From the cell containing the given text, extract its center point as [X, Y] coordinate. 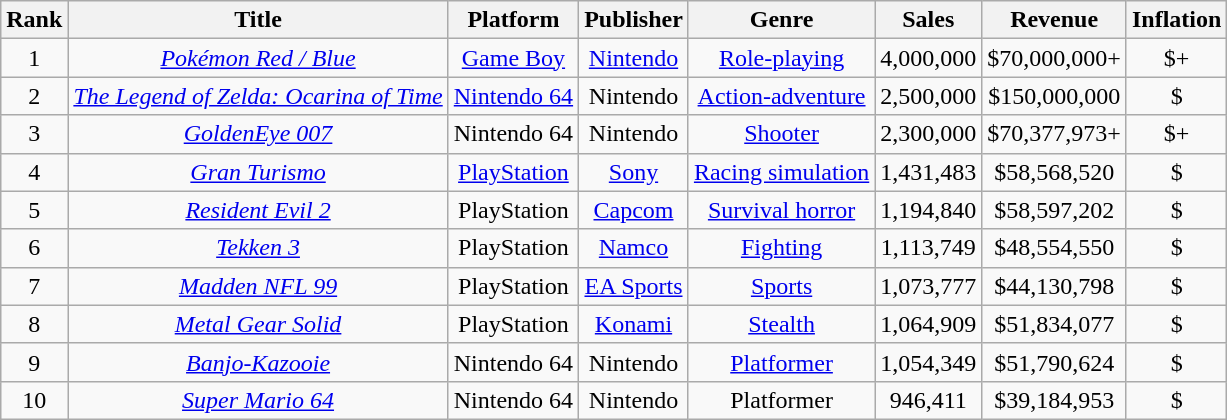
4 [34, 172]
9 [34, 362]
$58,597,202 [1054, 210]
6 [34, 248]
GoldenEye 007 [258, 134]
Resident Evil 2 [258, 210]
2,500,000 [928, 96]
4,000,000 [928, 58]
Revenue [1054, 20]
Sony [634, 172]
EA Sports [634, 286]
Metal Gear Solid [258, 324]
10 [34, 400]
Madden NFL 99 [258, 286]
$150,000,000 [1054, 96]
Racing simulation [781, 172]
2 [34, 96]
5 [34, 210]
Capcom [634, 210]
$39,184,953 [1054, 400]
$70,377,973+ [1054, 134]
$44,130,798 [1054, 286]
Inflation [1176, 20]
Survival horror [781, 210]
The Legend of Zelda: Ocarina of Time [258, 96]
Shooter [781, 134]
Genre [781, 20]
Title [258, 20]
$48,554,550 [1054, 248]
Namco [634, 248]
Konami [634, 324]
$51,790,624 [1054, 362]
Gran Turismo [258, 172]
3 [34, 134]
8 [34, 324]
Sports [781, 286]
1,073,777 [928, 286]
Publisher [634, 20]
Sales [928, 20]
Tekken 3 [258, 248]
Role-playing [781, 58]
Game Boy [513, 58]
Platform [513, 20]
Super Mario 64 [258, 400]
$70,000,000+ [1054, 58]
946,411 [928, 400]
Action-adventure [781, 96]
Pokémon Red / Blue [258, 58]
$58,568,520 [1054, 172]
1,064,909 [928, 324]
Banjo-Kazooie [258, 362]
Fighting [781, 248]
1,431,483 [928, 172]
1 [34, 58]
1,054,349 [928, 362]
Rank [34, 20]
2,300,000 [928, 134]
1,113,749 [928, 248]
1,194,840 [928, 210]
7 [34, 286]
$51,834,077 [1054, 324]
Stealth [781, 324]
